Provide the (X, Y) coordinate of the cell's center where the given text is located.  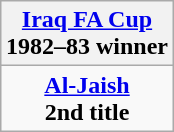
Al-Jaish2nd title (86, 98)
Iraq FA Cup1982–83 winner (86, 34)
